Scan for the cell matching the given text and deliver its [x, y] coordinate at center. 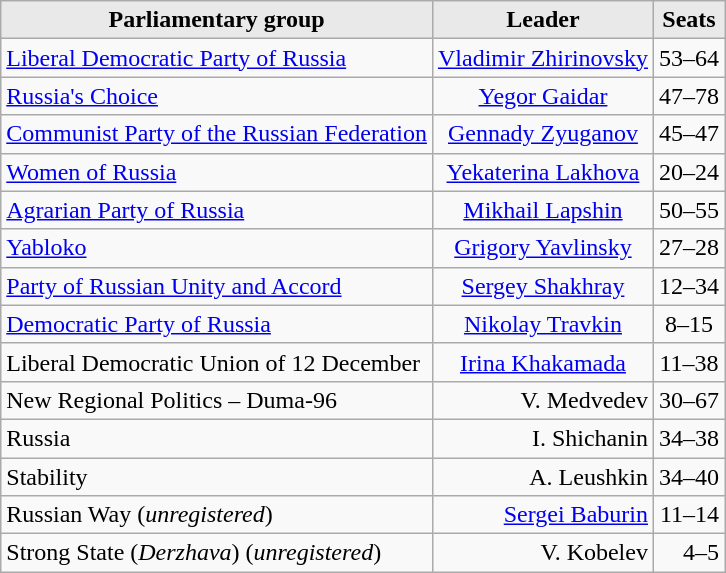
11–14 [688, 515]
Grigory Yavlinsky [542, 248]
I. Shichanin [542, 438]
Liberal Democratic Union of 12 December [217, 362]
Agrarian Party of Russia [217, 210]
Liberal Democratic Party of Russia [217, 58]
47–78 [688, 96]
Nikolay Travkin [542, 324]
Communist Party of the Russian Federation [217, 134]
Yegor Gaidar [542, 96]
8–15 [688, 324]
34–38 [688, 438]
50–55 [688, 210]
V. Medvedev [542, 400]
Russia's Choice [217, 96]
Women of Russia [217, 172]
Sergei Baburin [542, 515]
A. Leushkin [542, 477]
New Regional Politics – Duma-96 [217, 400]
Seats [688, 20]
Parliamentary group [217, 20]
Stability [217, 477]
Democratic Party of Russia [217, 324]
Leader [542, 20]
Party of Russian Unity and Accord [217, 286]
Gennady Zyuganov [542, 134]
Russian Way (unregistered) [217, 515]
Strong State (Derzhava) (unregistered) [217, 553]
30–67 [688, 400]
4–5 [688, 553]
Irina Khakamada [542, 362]
45–47 [688, 134]
34–40 [688, 477]
11–38 [688, 362]
Russia [217, 438]
Mikhail Lapshin [542, 210]
V. Kobelev [542, 553]
Yabloko [217, 248]
53–64 [688, 58]
12–34 [688, 286]
Vladimir Zhirinovsky [542, 58]
Sergey Shakhray [542, 286]
20–24 [688, 172]
27–28 [688, 248]
Yekaterina Lakhova [542, 172]
